Provide the (x, y) coordinate of the cell's center where the given text is located.  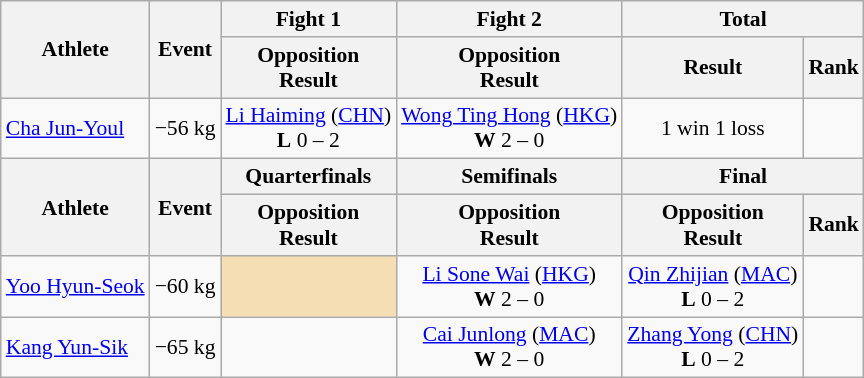
Quarterfinals (308, 177)
Qin Zhijian (MAC)L 0 – 2 (712, 286)
Li Sone Wai (HKG)W 2 – 0 (509, 286)
Result (712, 68)
−56 kg (186, 128)
Yoo Hyun-Seok (76, 286)
Kang Yun-Sik (76, 348)
Total (743, 19)
−65 kg (186, 348)
Cha Jun-Youl (76, 128)
Fight 1 (308, 19)
Zhang Yong (CHN)L 0 – 2 (712, 348)
−60 kg (186, 286)
Li Haiming (CHN)L 0 – 2 (308, 128)
Cai Junlong (MAC)W 2 – 0 (509, 348)
1 win 1 loss (712, 128)
Wong Ting Hong (HKG)W 2 – 0 (509, 128)
Semifinals (509, 177)
Final (743, 177)
Fight 2 (509, 19)
